Return [x, y] of the center of cell containing provided text 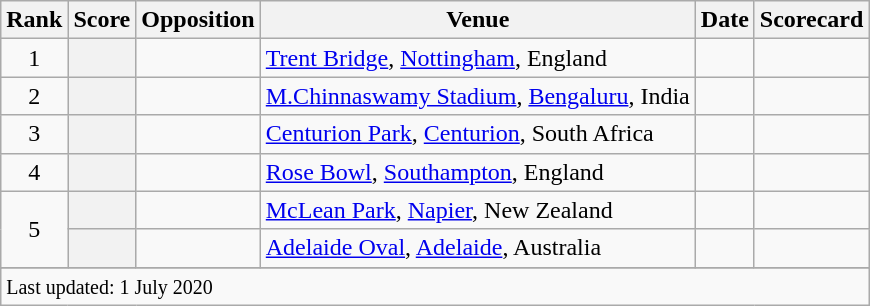
Centurion Park, Centurion, South Africa [478, 134]
Opposition [198, 20]
Venue [478, 20]
M.Chinnaswamy Stadium, Bengaluru, India [478, 96]
McLean Park, Napier, New Zealand [478, 210]
5 [34, 229]
Score [102, 20]
Date [724, 20]
Trent Bridge, Nottingham, England [478, 58]
Last updated: 1 July 2020 [435, 286]
3 [34, 134]
Adelaide Oval, Adelaide, Australia [478, 248]
Rose Bowl, Southampton, England [478, 172]
2 [34, 96]
4 [34, 172]
Rank [34, 20]
Scorecard [812, 20]
1 [34, 58]
